Search for the cell housing the specified text and yield its [X, Y] center coordinate. 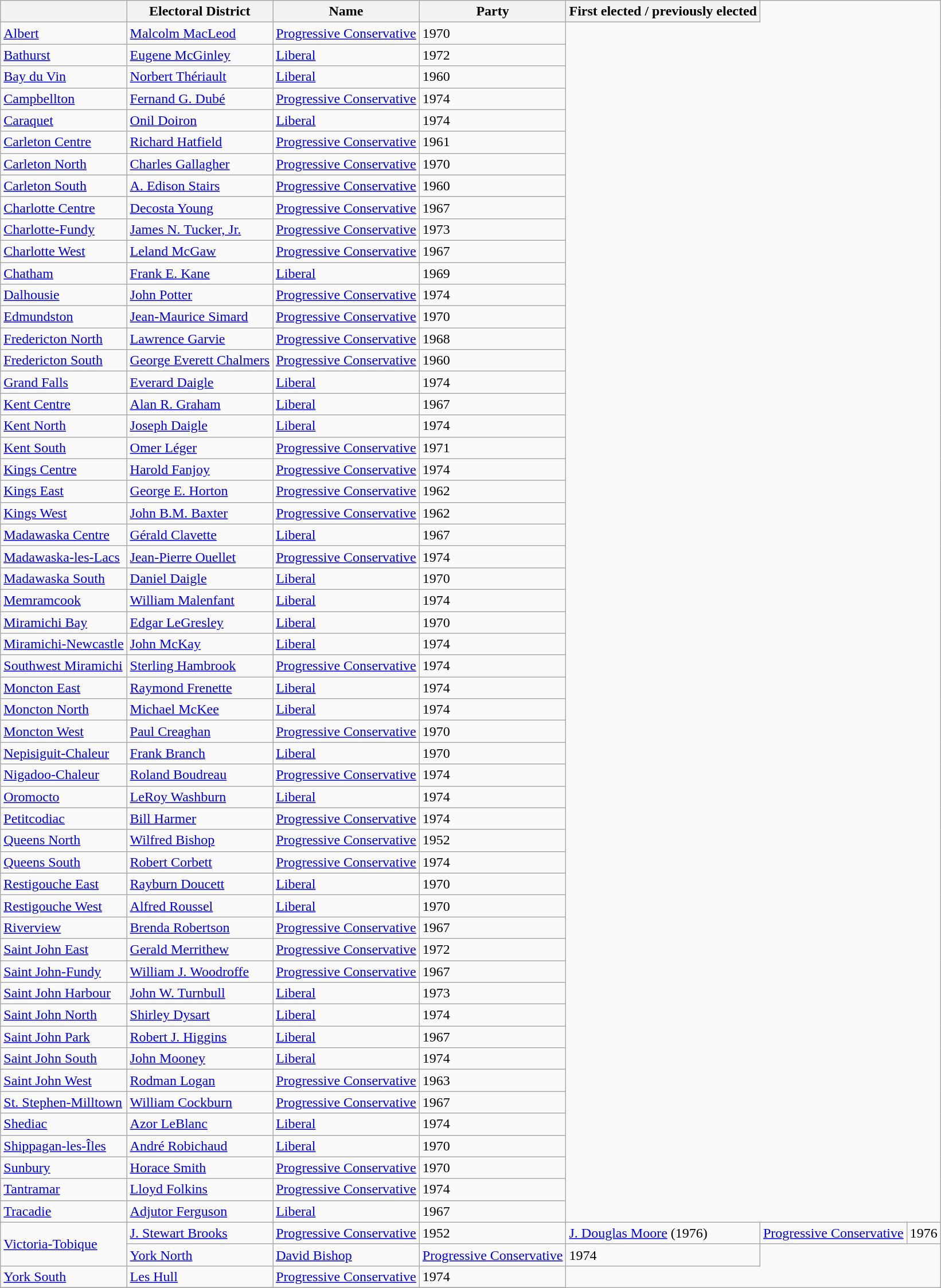
Charlotte Centre [64, 208]
Dalhousie [64, 295]
Shediac [64, 1124]
William J. Woodroffe [200, 972]
Edgar LeGresley [200, 622]
Richard Hatfield [200, 142]
Frank Branch [200, 753]
Tracadie [64, 1211]
John W. Turnbull [200, 993]
Lloyd Folkins [200, 1189]
Saint John South [64, 1059]
John Mooney [200, 1059]
John McKay [200, 644]
J. Stewart Brooks [200, 1233]
Bathurst [64, 55]
St. Stephen-Milltown [64, 1102]
LeRoy Washburn [200, 797]
Tantramar [64, 1189]
Adjutor Ferguson [200, 1211]
Jean-Maurice Simard [200, 317]
Azor LeBlanc [200, 1124]
Raymond Frenette [200, 688]
Caraquet [64, 120]
Riverview [64, 927]
Carleton Centre [64, 142]
York North [200, 1255]
Fernand G. Dubé [200, 99]
Memramcook [64, 600]
Madawaska South [64, 578]
J. Douglas Moore (1976) [663, 1233]
Saint John-Fundy [64, 972]
Nigadoo-Chaleur [64, 775]
William Cockburn [200, 1102]
Kings Centre [64, 469]
Wilfred Bishop [200, 840]
1961 [493, 142]
Chatham [64, 273]
Alan R. Graham [200, 404]
Southwest Miramichi [64, 666]
Harold Fanjoy [200, 469]
Oromocto [64, 797]
Lawrence Garvie [200, 339]
James N. Tucker, Jr. [200, 229]
Norbert Thériault [200, 77]
Carleton South [64, 186]
York South [64, 1277]
John Potter [200, 295]
Joseph Daigle [200, 426]
Party [493, 11]
Onil Doiron [200, 120]
Charlotte-Fundy [64, 229]
George Everett Chalmers [200, 361]
Electoral District [200, 11]
Nepisiguit-Chaleur [64, 753]
Saint John North [64, 1015]
Victoria-Tobique [64, 1244]
Name [346, 11]
Restigouche West [64, 906]
Roland Boudreau [200, 775]
Albert [64, 33]
Omer Léger [200, 448]
Campbellton [64, 99]
Robert Corbett [200, 862]
Fredericton South [64, 361]
Rodman Logan [200, 1080]
Moncton East [64, 688]
Moncton North [64, 710]
Robert J. Higgins [200, 1037]
Queens South [64, 862]
Saint John Park [64, 1037]
1968 [493, 339]
David Bishop [346, 1255]
Miramichi-Newcastle [64, 644]
1976 [923, 1233]
Kent Centre [64, 404]
Kings East [64, 491]
Everard Daigle [200, 382]
Rayburn Doucett [200, 884]
Restigouche East [64, 884]
Edmundston [64, 317]
1971 [493, 448]
Petitcodiac [64, 819]
Brenda Robertson [200, 927]
Jean-Pierre Ouellet [200, 557]
Grand Falls [64, 382]
A. Edison Stairs [200, 186]
Fredericton North [64, 339]
Miramichi Bay [64, 622]
Bay du Vin [64, 77]
Frank E. Kane [200, 273]
Shippagan-les-Îles [64, 1146]
John B.M. Baxter [200, 513]
Gerald Merrithew [200, 949]
Kent North [64, 426]
Horace Smith [200, 1168]
Kings West [64, 513]
Queens North [64, 840]
Gérald Clavette [200, 535]
Michael McKee [200, 710]
Leland McGaw [200, 251]
Carleton North [64, 164]
1969 [493, 273]
Shirley Dysart [200, 1015]
Decosta Young [200, 208]
Saint John Harbour [64, 993]
Les Hull [200, 1277]
Saint John East [64, 949]
Eugene McGinley [200, 55]
Charlotte West [64, 251]
Bill Harmer [200, 819]
First elected / previously elected [663, 11]
William Malenfant [200, 600]
Malcolm MacLeod [200, 33]
Sunbury [64, 1168]
Paul Creaghan [200, 731]
Madawaska-les-Lacs [64, 557]
1963 [493, 1080]
Alfred Roussel [200, 906]
Charles Gallagher [200, 164]
Daniel Daigle [200, 578]
Kent South [64, 448]
André Robichaud [200, 1146]
George E. Horton [200, 491]
Saint John West [64, 1080]
Madawaska Centre [64, 535]
Moncton West [64, 731]
Sterling Hambrook [200, 666]
